Scan for the cell matching the given text and deliver its (X, Y) coordinate at center. 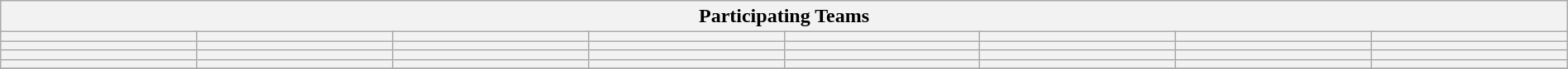
Participating Teams (784, 16)
